For the text-containing cell, return its midpoint in (X, Y) coordinate format. 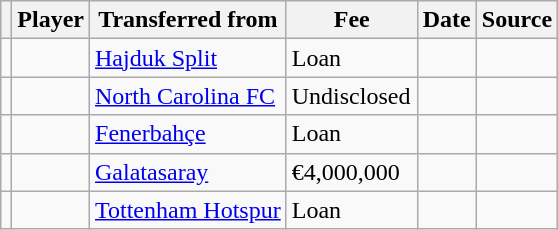
Source (516, 20)
Tottenham Hotspur (188, 210)
Date (446, 20)
Hajduk Split (188, 58)
Player (51, 20)
Undisclosed (352, 96)
€4,000,000 (352, 172)
North Carolina FC (188, 96)
Fee (352, 20)
Fenerbahçe (188, 134)
Galatasaray (188, 172)
Transferred from (188, 20)
